Search for the cell housing the specified text and yield its [X, Y] center coordinate. 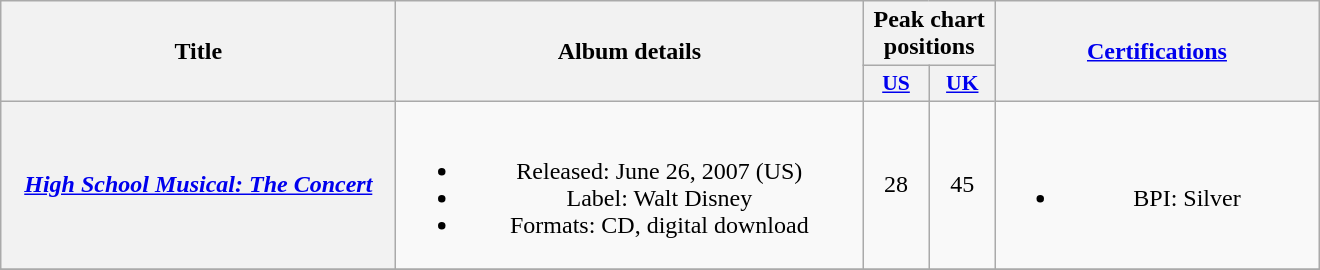
US [896, 84]
BPI: Silver [1156, 184]
Released: June 26, 2007 (US)Label: Walt DisneyFormats: CD, digital download [630, 184]
Title [198, 52]
High School Musical: The Concert [198, 184]
Peak chart positions [930, 34]
45 [962, 184]
UK [962, 84]
28 [896, 184]
Certifications [1156, 52]
Album details [630, 52]
